Find where the given text appears and provide that cell's center as (x, y) coordinate. 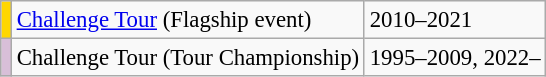
Challenge Tour (Tour Championship) (188, 58)
1995–2009, 2022– (454, 58)
2010–2021 (454, 20)
Challenge Tour (Flagship event) (188, 20)
